For the text-containing cell, return its midpoint in (X, Y) coordinate format. 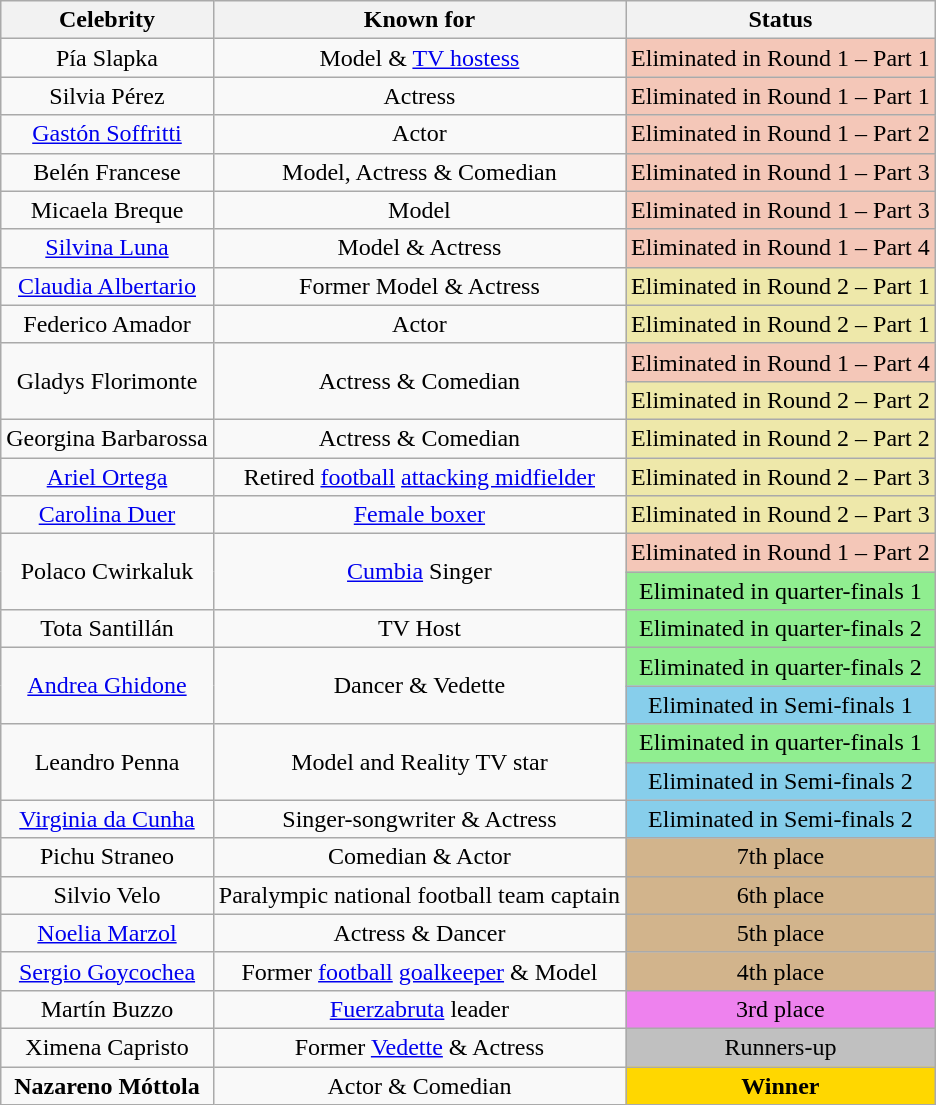
Gastón Soffritti (108, 134)
Female boxer (419, 515)
Fuerzabruta leader (419, 1009)
TV Host (419, 629)
Gladys Florimonte (108, 381)
Former Vedette & Actress (419, 1047)
Eliminated in Semi-finals 1 (781, 705)
Georgina Barbarossa (108, 438)
Cumbia Singer (419, 572)
Sergio Goycochea (108, 971)
Model & TV hostess (419, 58)
5th place (781, 933)
Silvio Velo (108, 895)
Nazareno Móttola (108, 1085)
Ariel Ortega (108, 477)
Leandro Penna (108, 762)
Celebrity (108, 20)
Pichu Straneo (108, 857)
Belén Francese (108, 172)
3rd place (781, 1009)
Carolina Duer (108, 515)
Martín Buzzo (108, 1009)
Retired football attacking midfielder (419, 477)
Polaco Cwirkaluk (108, 572)
6th place (781, 895)
Silvina Luna (108, 248)
Tota Santillán (108, 629)
Model and Reality TV star (419, 762)
Model, Actress & Comedian (419, 172)
Ximena Capristo (108, 1047)
Actor & Comedian (419, 1085)
Comedian & Actor (419, 857)
Model & Actress (419, 248)
Actress & Dancer (419, 933)
Silvia Pérez (108, 96)
Federico Amador (108, 324)
Andrea Ghidone (108, 686)
7th place (781, 857)
Noelia Marzol (108, 933)
Pía Slapka (108, 58)
Paralympic national football team captain (419, 895)
Former Model & Actress (419, 286)
Former football goalkeeper & Model (419, 971)
Actress (419, 96)
Model (419, 210)
Winner (781, 1085)
Singer-songwriter & Actress (419, 819)
Claudia Albertario (108, 286)
Virginia da Cunha (108, 819)
Known for (419, 20)
Dancer & Vedette (419, 686)
4th place (781, 971)
Status (781, 20)
Micaela Breque (108, 210)
Runners-up (781, 1047)
